Return [x, y] of the center of cell containing provided text 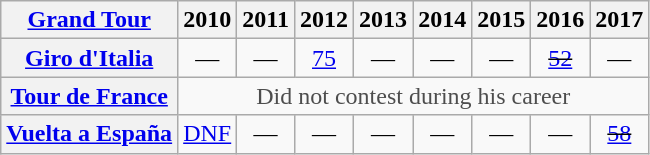
2012 [324, 20]
2010 [208, 20]
58 [620, 134]
52 [560, 58]
75 [324, 58]
Vuelta a España [90, 134]
2016 [560, 20]
2017 [620, 20]
Giro d'Italia [90, 58]
2015 [502, 20]
2014 [442, 20]
Tour de France [90, 96]
2013 [384, 20]
2011 [266, 20]
DNF [208, 134]
Did not contest during his career [414, 96]
Grand Tour [90, 20]
